Pinpoint the cell where the given text exists, returning its [x, y] midpoint coordinate. 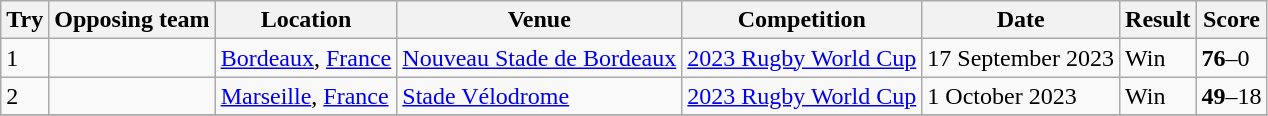
Location [306, 20]
Venue [540, 20]
1 October 2023 [1021, 96]
17 September 2023 [1021, 58]
Nouveau Stade de Bordeaux [540, 58]
76–0 [1232, 58]
49–18 [1232, 96]
Score [1232, 20]
Try [25, 20]
2 [25, 96]
Result [1158, 20]
Competition [802, 20]
Stade Vélodrome [540, 96]
Date [1021, 20]
Bordeaux, France [306, 58]
Opposing team [132, 20]
1 [25, 58]
Marseille, France [306, 96]
